Find where the given text appears and provide that cell's center as [x, y] coordinate. 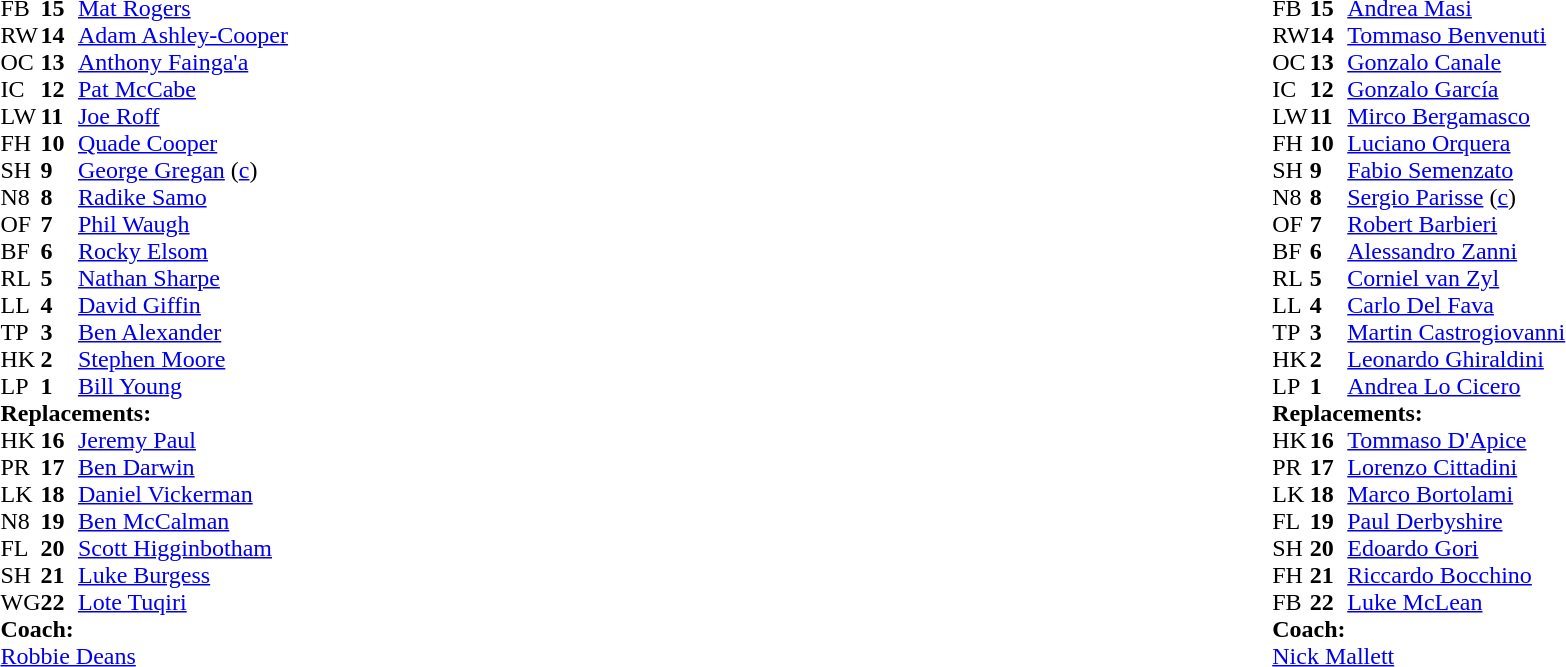
Sergio Parisse (c) [1456, 198]
Ben Alexander [183, 332]
Nathan Sharpe [183, 278]
WG [20, 602]
Fabio Semenzato [1456, 170]
Leonardo Ghiraldini [1456, 360]
Daniel Vickerman [183, 494]
Gonzalo Canale [1456, 62]
Stephen Moore [183, 360]
Martin Castrogiovanni [1456, 332]
Ben McCalman [183, 522]
David Giffin [183, 306]
Corniel van Zyl [1456, 278]
FB [1291, 602]
Pat McCabe [183, 90]
Marco Bortolami [1456, 494]
Joe Roff [183, 116]
Luciano Orquera [1456, 144]
Alessandro Zanni [1456, 252]
Lorenzo Cittadini [1456, 468]
Phil Waugh [183, 224]
Anthony Fainga'a [183, 62]
Adam Ashley-Cooper [183, 36]
Ben Darwin [183, 468]
Tommaso Benvenuti [1456, 36]
George Gregan (c) [183, 170]
Radike Samo [183, 198]
Jeremy Paul [183, 440]
Bill Young [183, 386]
Lote Tuqiri [183, 602]
Scott Higginbotham [183, 548]
Andrea Lo Cicero [1456, 386]
Tommaso D'Apice [1456, 440]
Carlo Del Fava [1456, 306]
Luke Burgess [183, 576]
Rocky Elsom [183, 252]
Riccardo Bocchino [1456, 576]
Luke McLean [1456, 602]
Gonzalo García [1456, 90]
Quade Cooper [183, 144]
Edoardo Gori [1456, 548]
Mirco Bergamasco [1456, 116]
Paul Derbyshire [1456, 522]
Robert Barbieri [1456, 224]
